Capture the cell that displays the provided text and extract its (x, y) central coordinate. 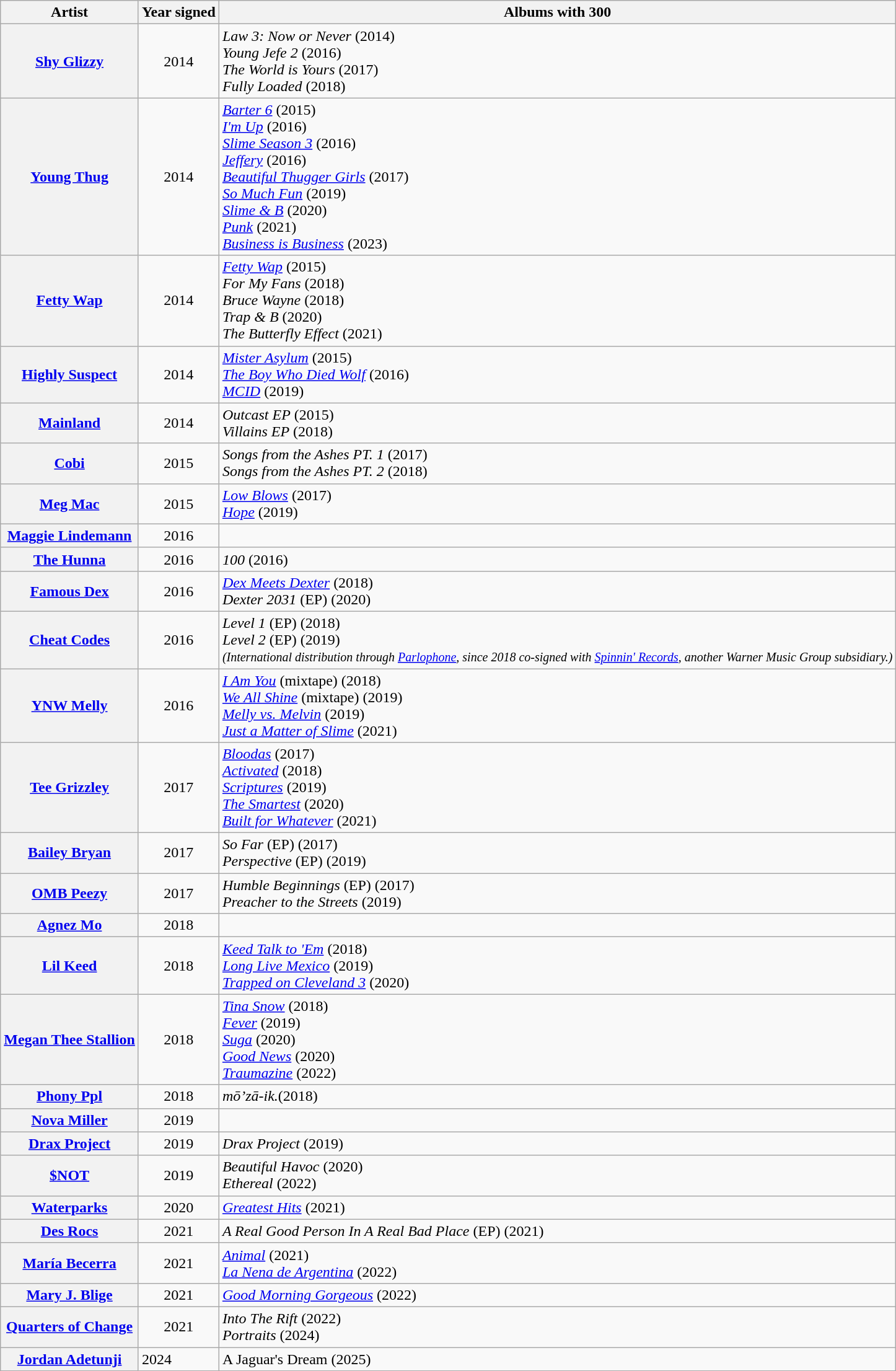
Fetty Wap (69, 301)
Phony Ppl (69, 1096)
Beautiful Havoc (2020) Ethereal (2022) (557, 1175)
Drax Project (2019) (557, 1144)
Greatest Hits (2021) (557, 1207)
Drax Project (69, 1144)
Mister Asylum (2015)The Boy Who Died Wolf (2016)MCID (2019) (557, 374)
María Becerra (69, 1263)
Songs from the Ashes PT. 1 (2017)Songs from the Ashes PT. 2 (2018) (557, 464)
Megan Thee Stallion (69, 1039)
Highly Suspect (69, 374)
Good Morning Gorgeous (2022) (557, 1295)
A Real Good Person In A Real Bad Place (EP) (2021) (557, 1231)
Tina Snow (2018)Fever (2019)Suga (2020)Good News (2020)Traumazine (2022) (557, 1039)
Humble Beginnings (EP) (2017)Preacher to the Streets (2019) (557, 894)
Lil Keed (69, 966)
OMB Peezy (69, 894)
Bloodas (2017)Activated (2018)Scriptures (2019)The Smartest (2020)Built for Whatever (2021) (557, 788)
Keed Talk to 'Em (2018)Long Live Mexico (2019)Trapped on Cleveland 3 (2020) (557, 966)
Year signed (178, 12)
I Am You (mixtape) (2018)We All Shine (mixtape) (2019)Melly vs. Melvin (2019)Just a Matter of Slime (2021) (557, 705)
So Far (EP) (2017)Perspective (EP) (2019) (557, 853)
Nova Miller (69, 1120)
Waterparks (69, 1207)
Artist (69, 12)
Animal (2021)La Nena de Argentina (2022) (557, 1263)
Low Blows (2017)Hope (2019) (557, 503)
Albums with 300 (557, 12)
Cobi (69, 464)
Famous Dex (69, 591)
Bailey Bryan (69, 853)
Fetty Wap (2015)For My Fans (2018)Bruce Wayne (2018)Trap & B (2020) The Butterfly Effect (2021) (557, 301)
YNW Melly (69, 705)
Young Thug (69, 177)
Into The Rift (2022)Portraits (2024) (557, 1326)
Dex Meets Dexter (2018) Dexter 2031 (EP) (2020) (557, 591)
Agnez Mo (69, 925)
Tee Grizzley (69, 788)
Cheat Codes (69, 640)
Jordan Adetunji (69, 1359)
Maggie Lindemann (69, 536)
Mainland (69, 423)
100 (2016) (557, 559)
Law 3: Now or Never (2014)Young Jefe 2 (2016)The World is Yours (2017)Fully Loaded (2018) (557, 61)
The Hunna (69, 559)
$NOT (69, 1175)
Quarters of Change (69, 1326)
Shy Glizzy (69, 61)
mō’zā-ik.(2018) (557, 1096)
Outcast EP (2015)Villains EP (2018) (557, 423)
2020 (178, 1207)
2024 (178, 1359)
Des Rocs (69, 1231)
Mary J. Blige (69, 1295)
A Jaguar's Dream (2025) (557, 1359)
Meg Mac (69, 503)
